Capture the cell that displays the provided text and extract its [x, y] central coordinate. 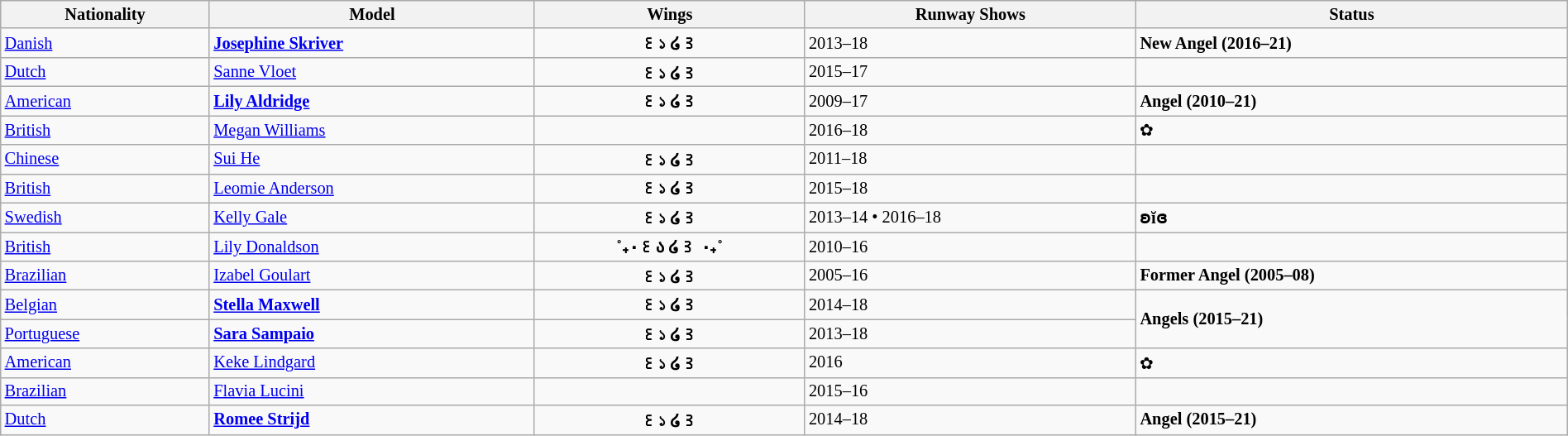
Danish [106, 43]
Former Angel (2005–08) [1352, 275]
Portuguese [106, 334]
˚₊‧꒰ა ໒꒱ ‧₊˚ [670, 247]
Leomie Anderson [372, 189]
2016–18 [970, 129]
Stella Maxwell [372, 304]
Angel (2010–21) [1352, 101]
2015–17 [970, 71]
Runway Shows [970, 14]
2016 [970, 362]
Josephine Skriver [372, 43]
New Angel (2016–21) [1352, 43]
Megan Williams [372, 129]
Sanne Vloet [372, 71]
2005–16 [970, 275]
Keke Lindgard [372, 362]
Angels (2015–21) [1352, 319]
Belgian [106, 304]
2013–14 • 2016–18 [970, 217]
Chinese [106, 159]
Model [372, 14]
Sui He [372, 159]
Nationality [106, 14]
2009–17 [970, 101]
Angel (2015–21) [1352, 420]
Status [1352, 14]
Flavia Lucini [372, 391]
2011–18 [970, 159]
Wings [670, 14]
Kelly Gale [372, 217]
Lily Aldridge [372, 101]
Swedish [106, 217]
ʚĭɞ [1352, 217]
2015–18 [970, 189]
Romee Strijd [372, 420]
2010–16 [970, 247]
Lily Donaldson [372, 247]
Sara Sampaio [372, 334]
2015–16 [970, 391]
Izabel Goulart [372, 275]
